Capture the cell that displays the provided text and extract its [X, Y] central coordinate. 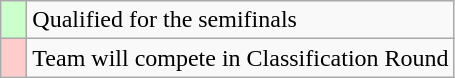
Qualified for the semifinals [240, 20]
Team will compete in Classification Round [240, 58]
